Locate the cell with the specified text and output its (x, y) center coordinate. 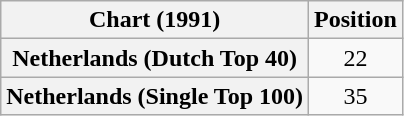
Position (356, 20)
35 (356, 96)
Netherlands (Single Top 100) (155, 96)
22 (356, 58)
Netherlands (Dutch Top 40) (155, 58)
Chart (1991) (155, 20)
